Determine the (X, Y) coordinate at the center of the cell enclosing the given text.  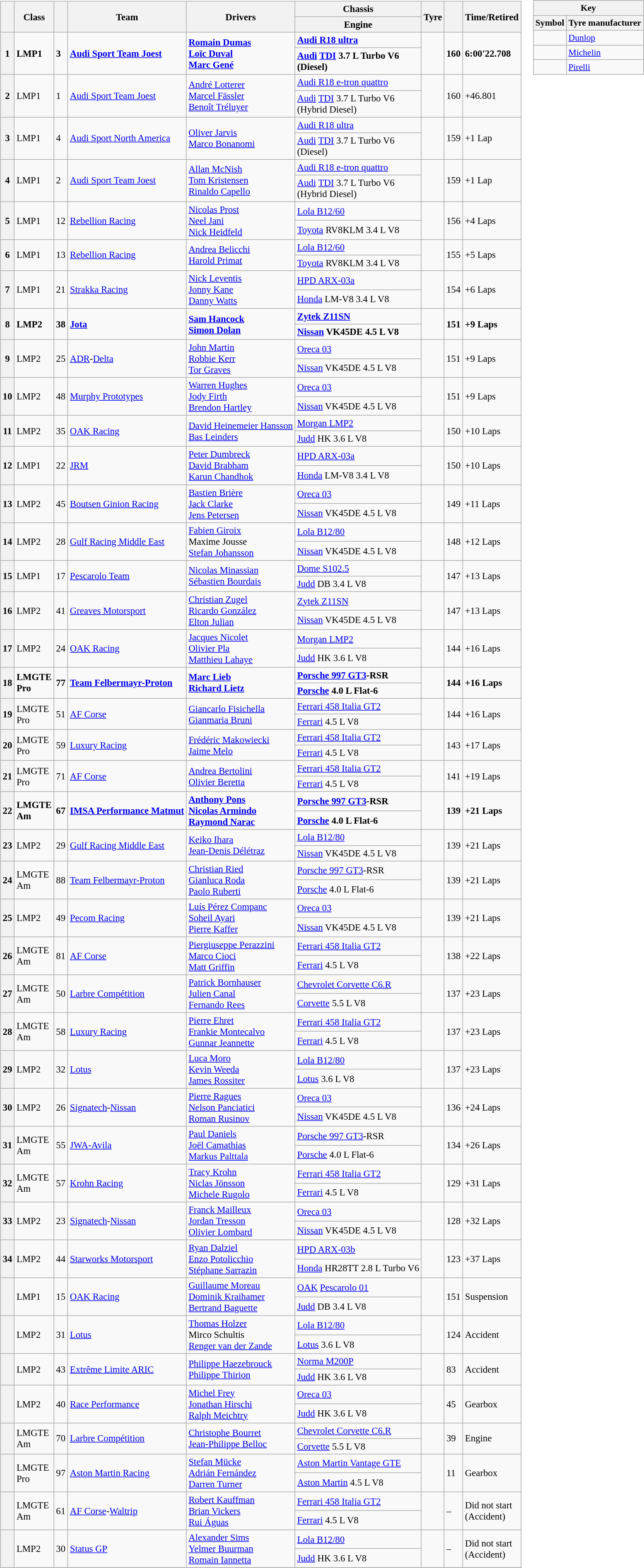
Krohn Racing (127, 1183)
Dome S102.5 (358, 568)
+37 Laps (492, 1259)
Keiko Ihara Jean-Denis Délétraz (241, 845)
ADR-Delta (127, 359)
124 (454, 1335)
57 (60, 1183)
+46.801 (492, 96)
38 (60, 324)
27 (7, 993)
5 (7, 221)
Nicolas Minassian Sébastien Bourdais (241, 576)
33 (7, 1221)
81 (60, 956)
+31 Laps (492, 1183)
Team (127, 17)
Oliver Jarvis Marco Bonanomi (241, 138)
Aston Martin Racing (127, 1473)
20 (7, 745)
43 (60, 1369)
134 (454, 1145)
+19 Laps (492, 777)
97 (60, 1473)
70 (60, 1438)
Chassis (358, 9)
Norma M200P (358, 1361)
Warren Hughes Jody Firth Brendon Hartley (241, 397)
Race Performance (127, 1404)
+5 Laps (492, 255)
Tyre manufacturer (605, 23)
149 (454, 503)
Allan McNish Tom Kristensen Rinaldo Capello (241, 180)
Andrea Bertolini Olivier Beretta (241, 777)
Extrême Limite ARIC (127, 1369)
55 (60, 1145)
59 (60, 745)
44 (60, 1259)
Thomas Holzer Mirco Schultis Renger van der Zande (241, 1335)
Nicolas Prost Neel Jani Nick Heidfeld (241, 221)
Ryan Dalziel Enzo Potolicchio Stéphane Sarrazin (241, 1259)
129 (454, 1183)
Boutsen Ginion Racing (127, 503)
Guillaume Moreau Dominik Kraihamer Bertrand Baguette (241, 1297)
138 (454, 956)
Frédéric Makowiecki Jaime Melo (241, 745)
19 (7, 714)
Piergiuseppe Perazzini Marco Cioci Matt Griffin (241, 956)
83 (454, 1369)
77 (60, 683)
35 (60, 431)
155 (454, 255)
Suspension (492, 1297)
Aston Martin 4.5 L V8 (358, 1482)
+17 Laps (492, 745)
Paul Daniels Joël Camathias Markus Palttala (241, 1145)
156 (454, 221)
49 (60, 918)
Pirelli (605, 67)
10 (7, 397)
+32 Laps (492, 1221)
+22 Laps (492, 956)
Alexander Sims Yelmer Buurman Romain Iannetta (241, 1549)
6 (7, 255)
Audi Sport North America (127, 138)
Tracy Krohn Niclas Jönsson Michele Rugolo (241, 1183)
Christian Ried Gianluca Roda Paolo Ruberti (241, 880)
88 (60, 880)
Key (589, 8)
41 (60, 611)
Honda HR28TT 2.8 L Turbo V6 (358, 1268)
Patrick Bornhauser Julien Canal Fernando Rees (241, 993)
Sam Hancock Simon Dolan (241, 324)
7 (7, 290)
+4 Laps (492, 221)
Drivers (241, 17)
Class (34, 17)
Romain Dumas Loïc Duval Marc Gené (241, 53)
Murphy Prototypes (127, 397)
André Lotterer Marcel Fässler Benoît Tréluyer (241, 96)
34 (7, 1259)
14 (7, 541)
123 (454, 1259)
143 (454, 745)
Pescarolo Team (127, 576)
Time/Retired (492, 17)
Jacques Nicolet Olivier Pla Matthieu Lahaye (241, 648)
Tyre (432, 17)
Christophe Bourret Jean-Philippe Belloc (241, 1438)
+11 Laps (492, 503)
OAK Pescarolo 01 (358, 1287)
Pierre Ehret Frankie Montecalvo Gunnar Jeannette (241, 1032)
61 (60, 1511)
+24 Laps (492, 1107)
Pierre Ragues Nelson Panciatici Roman Rusinov (241, 1107)
71 (60, 777)
Pecom Racing (127, 918)
JRM (127, 466)
Marc Lieb Richard Lietz (241, 683)
Peter Dumbreck David Brabham Karun Chandhok (241, 466)
John Martin Robbie Kerr Tor Graves (241, 359)
8 (7, 324)
Robert Kauffman Brian Vickers Rui Águas (241, 1511)
Anthony Pons Nicolas Armindo Raymond Narac (241, 811)
Bastien Brière Jack Clarke Jens Petersen (241, 503)
9 (7, 359)
Strakka Racing (127, 290)
18 (7, 683)
David Heinemeier Hansson Bas Leinders (241, 431)
Franck Mailleux Jordan Tresson Olivier Lombard (241, 1221)
Luís Pérez Companc Soheil Ayari Pierre Kaffer (241, 918)
148 (454, 541)
Starworks Motorsport (127, 1259)
IMSA Performance Matmut (127, 811)
Philippe Haezebrouck Philippe Thirion (241, 1369)
128 (454, 1221)
Symbol (550, 23)
Dunlop (605, 38)
Christian Zugel Ricardo González Elton Julian (241, 611)
+26 Laps (492, 1145)
16 (7, 611)
Michelin (605, 53)
Status GP (127, 1549)
AF Corse-Waltrip (127, 1511)
Michel Frey Jonathan Hirschi Ralph Meichtry (241, 1404)
6:00'22.708 (492, 53)
50 (60, 993)
JWA-Avila (127, 1145)
67 (60, 811)
48 (60, 397)
Aston Martin Vantage GTE (358, 1463)
39 (454, 1438)
Jota (127, 324)
+12 Laps (492, 541)
51 (60, 714)
Luca Moro Kevin Weeda James Rossiter (241, 1070)
Stefan Mücke Adrián Fernández Darren Turner (241, 1473)
Giancarlo Fisichella Gianmaria Bruni (241, 714)
Nick Leventis Jonny Kane Danny Watts (241, 290)
141 (454, 777)
Andrea Belicchi Harold Primat (241, 255)
+6 Laps (492, 290)
136 (454, 1107)
154 (454, 290)
HPD ARX-03b (358, 1250)
40 (60, 1404)
Greaves Motorsport (127, 611)
58 (60, 1032)
Fabien Giroix Maxime Jousse Stefan Johansson (241, 541)
